Pinpoint the cell where the given text exists, returning its (x, y) midpoint coordinate. 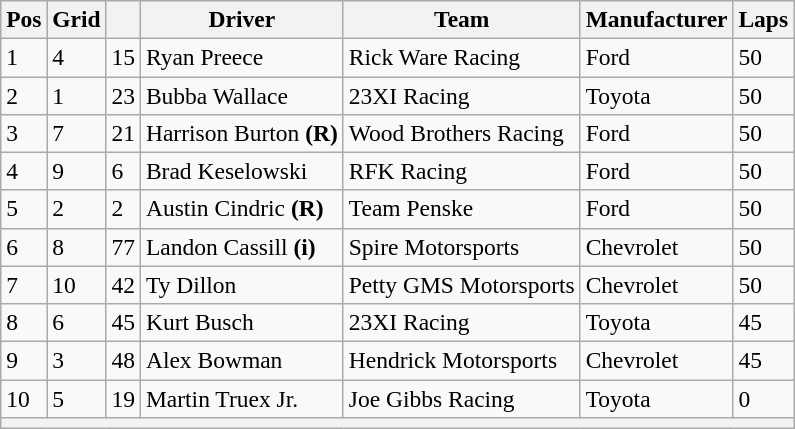
0 (764, 398)
Team (462, 19)
Rick Ware Racing (462, 57)
77 (123, 247)
21 (123, 133)
15 (123, 57)
19 (123, 398)
Hendrick Motorsports (462, 360)
Laps (764, 19)
Landon Cassill (i) (242, 247)
Spire Motorsports (462, 247)
Manufacturer (656, 19)
48 (123, 360)
Harrison Burton (R) (242, 133)
RFK Racing (462, 171)
Ryan Preece (242, 57)
Driver (242, 19)
Alex Bowman (242, 360)
Wood Brothers Racing (462, 133)
Petty GMS Motorsports (462, 285)
Pos (24, 19)
Bubba Wallace (242, 95)
Joe Gibbs Racing (462, 398)
Martin Truex Jr. (242, 398)
Kurt Busch (242, 322)
42 (123, 285)
Team Penske (462, 209)
Austin Cindric (R) (242, 209)
Ty Dillon (242, 285)
Grid (76, 19)
Brad Keselowski (242, 171)
23 (123, 95)
